Return the [X, Y] coordinate for the center point of the cell that contains the specified text.  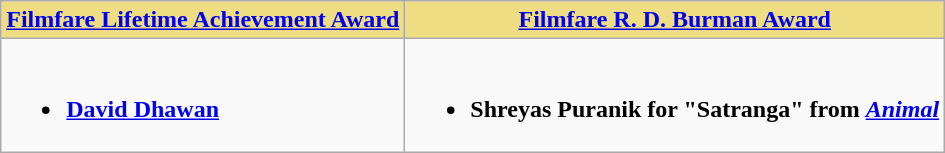
David Dhawan [203, 96]
Filmfare R. D. Burman Award [675, 20]
Shreyas Puranik for "Satranga" from Animal [675, 96]
Filmfare Lifetime Achievement Award [203, 20]
